Determine the [X, Y] coordinate at the center of the cell enclosing the given text.  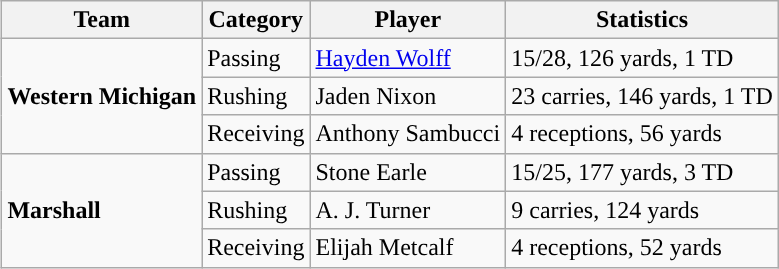
9 carries, 124 yards [642, 210]
Elijah Metcalf [408, 248]
Team [102, 20]
Anthony Sambucci [408, 134]
Hayden Wolff [408, 58]
Marshall [102, 210]
15/25, 177 yards, 3 TD [642, 172]
Statistics [642, 20]
4 receptions, 52 yards [642, 248]
Jaden Nixon [408, 96]
Player [408, 20]
Stone Earle [408, 172]
Category [256, 20]
23 carries, 146 yards, 1 TD [642, 96]
A. J. Turner [408, 210]
4 receptions, 56 yards [642, 134]
Western Michigan [102, 96]
15/28, 126 yards, 1 TD [642, 58]
